Find where the given text appears and provide that cell's center as [X, Y] coordinate. 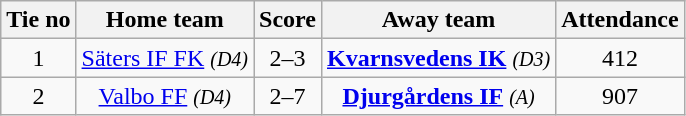
2–7 [288, 96]
Djurgårdens IF (A) [438, 96]
Attendance [620, 20]
Säters IF FK (D4) [164, 58]
Valbo FF (D4) [164, 96]
Home team [164, 20]
Kvarnsvedens IK (D3) [438, 58]
Away team [438, 20]
1 [38, 58]
412 [620, 58]
Score [288, 20]
2–3 [288, 58]
2 [38, 96]
907 [620, 96]
Tie no [38, 20]
